Search for the cell housing the specified text and yield its [X, Y] center coordinate. 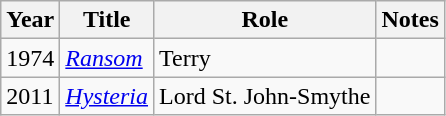
Hysteria [107, 96]
Role [265, 20]
Lord St. John-Smythe [265, 96]
2011 [30, 96]
1974 [30, 58]
Year [30, 20]
Ransom [107, 58]
Title [107, 20]
Terry [265, 58]
Notes [410, 20]
